Extract the (X, Y) coordinate from the center of the cell holding the provided text.  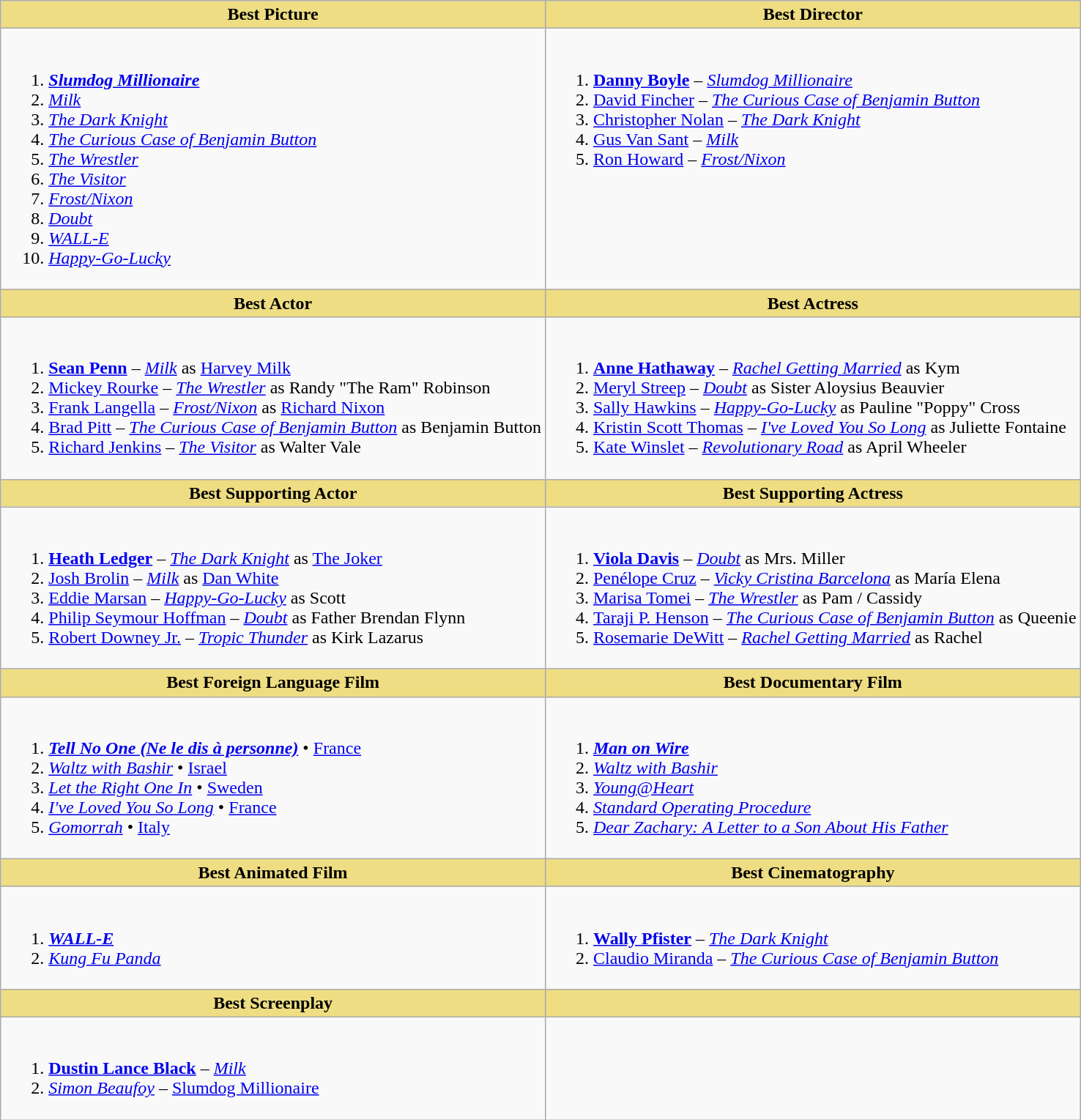
Best Cinematography (813, 872)
Wally Pfister – The Dark KnightClaudio Miranda – The Curious Case of Benjamin Button (813, 938)
Best Documentary Film (813, 683)
Best Actor (273, 303)
Man on WireWaltz with BashirYoung@HeartStandard Operating ProcedureDear Zachary: A Letter to a Son About His Father (813, 778)
Best Director (813, 15)
Best Supporting Actress (813, 493)
Dustin Lance Black – MilkSimon Beaufoy – Slumdog Millionaire (273, 1068)
Best Supporting Actor (273, 493)
Best Animated Film (273, 872)
Tell No One (Ne le dis à personne) • FranceWaltz with Bashir • IsraelLet the Right One In • SwedenI've Loved You So Long • FranceGomorrah • Italy (273, 778)
WALL-EKung Fu Panda (273, 938)
Slumdog MillionaireMilkThe Dark KnightThe Curious Case of Benjamin ButtonThe WrestlerThe VisitorFrost/NixonDoubtWALL-EHappy-Go-Lucky (273, 159)
Best Picture (273, 15)
Best Actress (813, 303)
Best Screenplay (273, 1003)
Best Foreign Language Film (273, 683)
